Pinpoint the cell where the given text exists, returning its (X, Y) midpoint coordinate. 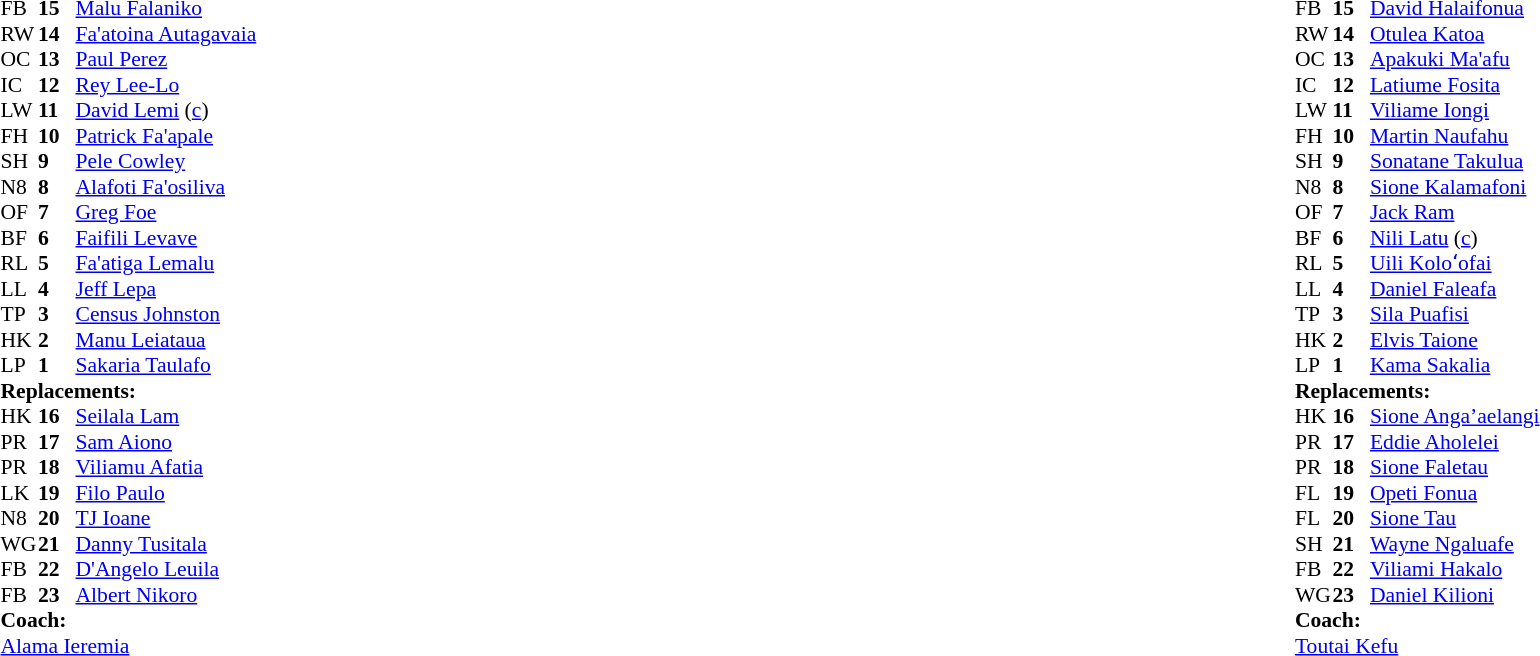
Kama Sakalia (1455, 365)
Faifili Levave (166, 238)
Viliame Iongi (1455, 111)
LK (19, 493)
Sam Aiono (166, 442)
Albert Nikoro (166, 595)
Sione Anga’aelangi (1455, 417)
David Lemi (c) (166, 111)
Elvis Taione (1455, 340)
Sione Kalamafoni (1455, 187)
Filo Paulo (166, 493)
Sione Faletau (1455, 467)
Nili Latu (c) (1455, 238)
Martin Naufahu (1455, 136)
Opeti Fonua (1455, 493)
Sila Puafisi (1455, 315)
Census Johnston (166, 315)
Sione Tau (1455, 519)
Fa'atiga Lemalu (166, 263)
Sonatane Takulua (1455, 161)
Viliami Hakalo (1455, 569)
Jeff Lepa (166, 289)
Latiume Fosita (1455, 85)
Uili Koloʻofai (1455, 263)
Pele Cowley (166, 161)
Viliamu Afatia (166, 467)
Alafoti Fa'osiliva (166, 187)
Sakaria Taulafo (166, 365)
Apakuki Ma'afu (1455, 59)
Otulea Katoa (1455, 34)
Wayne Ngaluafe (1455, 544)
Rey Lee-Lo (166, 85)
Daniel Faleafa (1455, 289)
Manu Leiataua (166, 340)
Seilala Lam (166, 417)
Eddie Aholelei (1455, 442)
Greg Foe (166, 213)
Daniel Kilioni (1455, 595)
Patrick Fa'apale (166, 136)
Jack Ram (1455, 213)
D'Angelo Leuila (166, 569)
TJ Ioane (166, 519)
Danny Tusitala (166, 544)
Paul Perez (166, 59)
Fa'atoina Autagavaia (166, 34)
